Find where the given text appears and provide that cell's center as [x, y] coordinate. 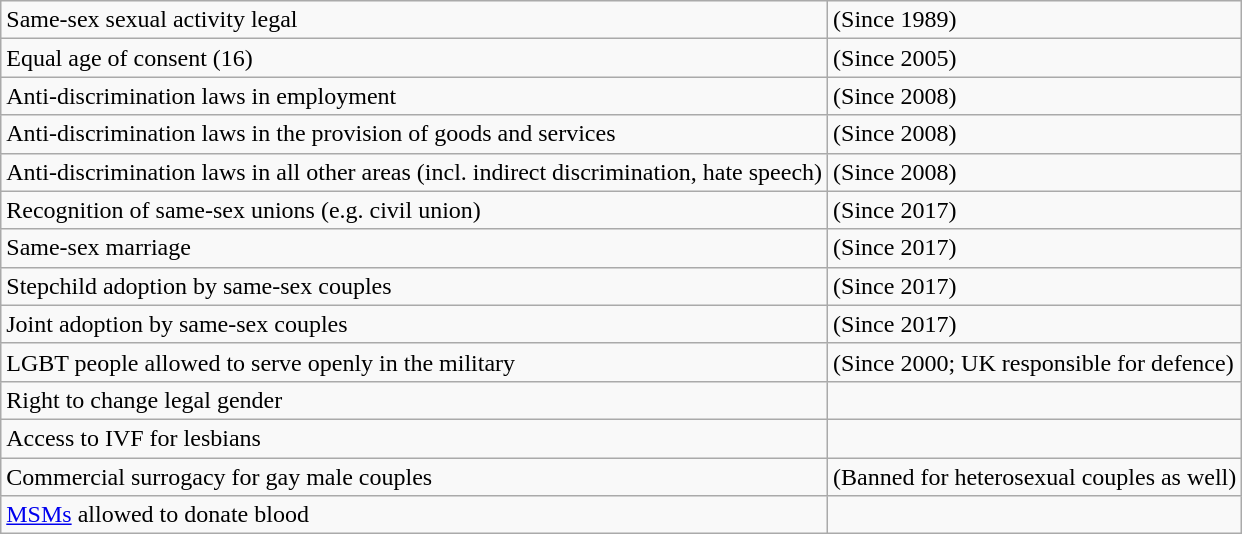
Same-sex marriage [414, 248]
Anti-discrimination laws in the provision of goods and services [414, 134]
(Since 2005) [1035, 58]
Equal age of consent (16) [414, 58]
Anti-discrimination laws in employment [414, 96]
(Since 1989) [1035, 20]
Access to IVF for lesbians [414, 438]
Same-sex sexual activity legal [414, 20]
Right to change legal gender [414, 400]
Joint adoption by same-sex couples [414, 324]
Recognition of same-sex unions (e.g. civil union) [414, 210]
MSMs allowed to donate blood [414, 515]
LGBT people allowed to serve openly in the military [414, 362]
Anti-discrimination laws in all other areas (incl. indirect discrimination, hate speech) [414, 172]
(Since 2000; UK responsible for defence) [1035, 362]
Commercial surrogacy for gay male couples [414, 477]
Stepchild adoption by same-sex couples [414, 286]
(Banned for heterosexual couples as well) [1035, 477]
